Return [X, Y] of the center of cell containing provided text 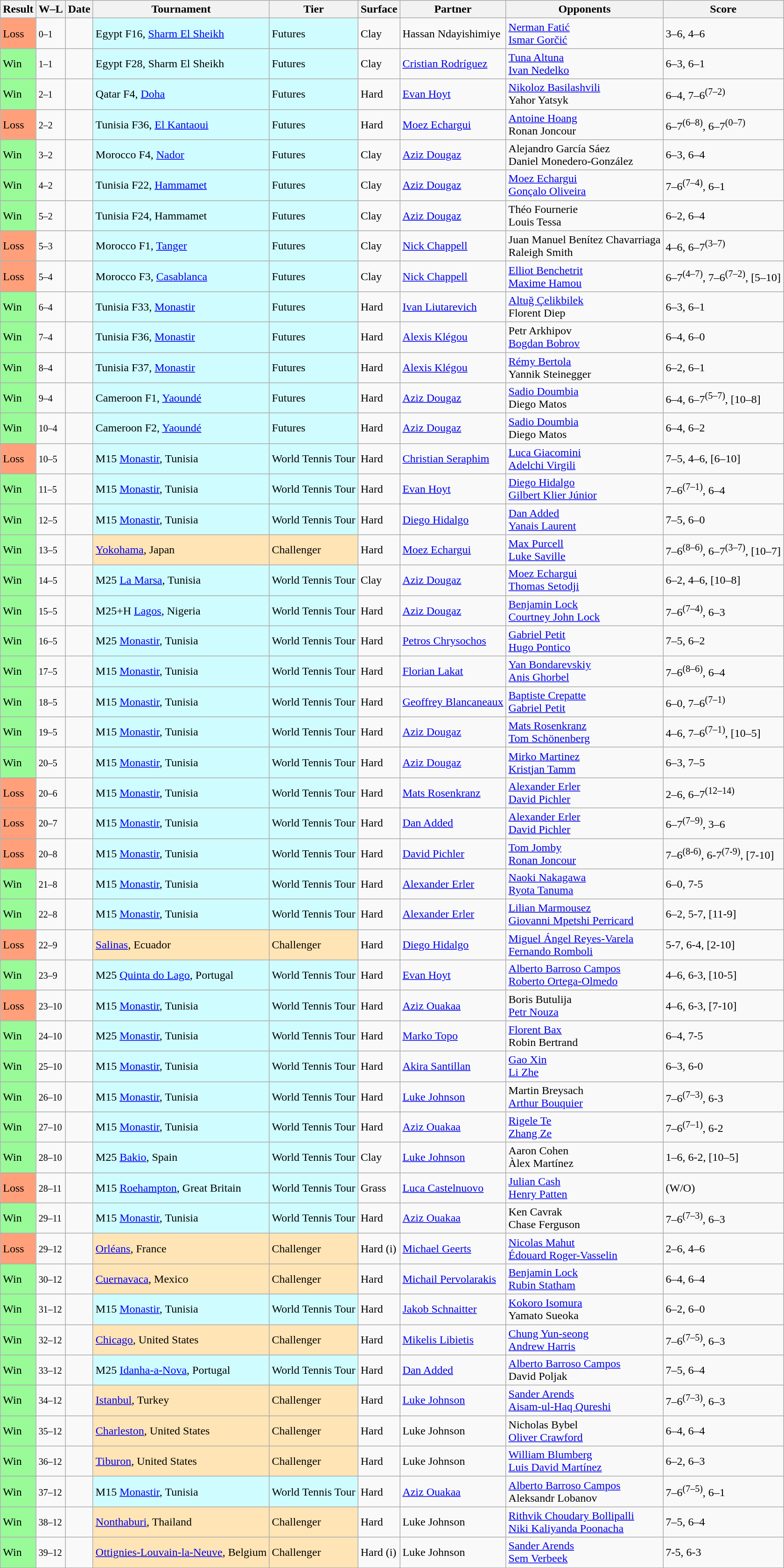
Chicago, United States [181, 1339]
5–4 [50, 276]
Moez Echargui Thomas Setodji [584, 580]
Alberto Barroso Campos Roberto Ortega-Olmedo [584, 975]
Cristian Rodríguez [453, 64]
10–4 [50, 429]
7–6(8-6), 6-7(7-9), [7-10] [723, 854]
Nonthaburi, Thailand [181, 1522]
Tier [314, 9]
17–5 [50, 671]
Jakob Schnaitter [453, 1309]
6–0, 7–6(7–1) [723, 701]
6–3, 6-0 [723, 1067]
Morocco F3, Casablanca [181, 276]
(W/O) [723, 1188]
David Pichler [453, 854]
Florian Lakat [453, 671]
Date [79, 9]
6–2, 6–4 [723, 216]
6–7(4–7), 7–6(7–2), [5–10] [723, 276]
21–8 [50, 884]
Sander Arends Aisam-ul-Haq Qureshi [584, 1401]
39–12 [50, 1552]
Marko Topo [453, 1036]
Mats Rosenkranz Tom Schönenberg [584, 732]
38–12 [50, 1522]
Tuna Altuna Ivan Nedelko [584, 64]
Nicholas Bybel Oliver Crawford [584, 1431]
M25+H Lagos, Nigeria [181, 611]
Christian Seraphim [453, 459]
Partner [453, 9]
Kokoro Isomura Yamato Sueoka [584, 1309]
M25 Idanha-a-Nova, Portugal [181, 1370]
Tunisia F37, Monastir [181, 367]
9–4 [50, 398]
Nerman Fatić Ismar Gorčić [584, 34]
2–2 [50, 124]
8–4 [50, 367]
Morocco F4, Nador [181, 155]
Alberto Barroso Campos David Poljak [584, 1370]
Egypt F28, Sharm El Sheikh [181, 64]
Martin Breysach Arthur Bouquier [584, 1096]
Cameroon F2, Yaoundé [181, 429]
22–8 [50, 914]
23–10 [50, 1006]
Salinas, Ecuador [181, 945]
Diego Hidalgo Gilbert Klier Júnior [584, 489]
6–4, 6–2 [723, 429]
Alberto Barroso Campos Aleksandr Lobanov [584, 1491]
27–10 [50, 1127]
7–5, 6–2 [723, 641]
2–6, 6–7(12–14) [723, 793]
Max Purcell Luke Saville [584, 550]
Rémy Bertola Yannik Steinegger [584, 367]
6–3, 7–5 [723, 762]
7–6(7–4), 6–1 [723, 185]
Sander Arends Sem Verbeek [584, 1552]
Rithvik Choudary Bollipalli Niki Kaliyanda Poonacha [584, 1522]
10–5 [50, 459]
1–6, 6-2, [10–5] [723, 1157]
Aaron Cohen Àlex Martínez [584, 1157]
4–6, 6–7(3–7) [723, 246]
Nikoloz Basilashvili Yahor Yatsyk [584, 94]
Charleston, United States [181, 1431]
Nicolas Mahut Édouard Roger-Vasselin [584, 1249]
6–4, 7–6(7–2) [723, 94]
Naoki Nakagawa Ryota Tanuma [584, 884]
24–10 [50, 1036]
20–5 [50, 762]
Akira Santillan [453, 1067]
Surface [379, 9]
25–10 [50, 1067]
6–7(6–8), 6–7(0–7) [723, 124]
Qatar F4, Doha [181, 94]
Boris Butulija Petr Nouza [584, 1006]
Julian Cash Henry Patten [584, 1188]
Benjamin Lock Courtney John Lock [584, 611]
32–12 [50, 1339]
Morocco F1, Tanger [181, 246]
Alejandro García Sáez Daniel Monedero-González [584, 155]
6–4, 6–0 [723, 337]
11–5 [50, 489]
Michael Geerts [453, 1249]
6–4 [50, 306]
5–3 [50, 246]
Lilian Marmousez Giovanni Mpetshi Perricard [584, 914]
Antoine Hoang Ronan Joncour [584, 124]
Dan Added Yanais Laurent [584, 519]
20–6 [50, 793]
6–3, 6–4 [723, 155]
Benjamin Lock Rubin Statham [584, 1278]
Opponents [584, 9]
7-5, 6-3 [723, 1552]
M25 Bakio, Spain [181, 1157]
7–6(7–5), 6–3 [723, 1339]
22–9 [50, 945]
Result [18, 9]
Tunisia F22, Hammamet [181, 185]
6–2, 6–3 [723, 1462]
Hassan Ndayishimiye [453, 34]
Ivan Liutarevich [453, 306]
M25 La Marsa, Tunisia [181, 580]
Miguel Ángel Reyes-Varela Fernando Romboli [584, 945]
Istanbul, Turkey [181, 1401]
33–12 [50, 1370]
7–6(7–1), 6–4 [723, 489]
14–5 [50, 580]
Cameroon F1, Yaoundé [181, 398]
7–6(8–6), 6–4 [723, 671]
4–6, 7–6(7–1), [10–5] [723, 732]
3–2 [50, 155]
3–6, 4–6 [723, 34]
15–5 [50, 611]
16–5 [50, 641]
W–L [50, 9]
6–4, 7-5 [723, 1036]
Tunisia F33, Monastir [181, 306]
Score [723, 9]
Tiburon, United States [181, 1462]
Egypt F16, Sharm El Sheikh [181, 34]
23–9 [50, 975]
29–12 [50, 1249]
Luca Castelnuovo [453, 1188]
Petr Arkhipov Bogdan Bobrov [584, 337]
Altuğ Çelikbilek Florent Diep [584, 306]
7–6(7–5), 6–1 [723, 1491]
13–5 [50, 550]
M15 Roehampton, Great Britain [181, 1188]
6–4, 6–7(5–7), [10–8] [723, 398]
Gabriel Petit Hugo Pontico [584, 641]
6–2, 5-7, [11-9] [723, 914]
Gao Xin Li Zhe [584, 1067]
1–1 [50, 64]
Chung Yun-seong Andrew Harris [584, 1339]
Rigele Te Zhang Ze [584, 1127]
30–12 [50, 1278]
Mikelis Libietis [453, 1339]
4–2 [50, 185]
36–12 [50, 1462]
6–2, 6–1 [723, 367]
Baptiste Crepatte Gabriel Petit [584, 701]
6–0, 7-5 [723, 884]
28–10 [50, 1157]
26–10 [50, 1096]
5–2 [50, 216]
Juan Manuel Benítez Chavarriaga Raleigh Smith [584, 246]
7–5, 4–6, [6–10] [723, 459]
Yokohama, Japan [181, 550]
6–7(7–9), 3–6 [723, 823]
31–12 [50, 1309]
Orléans, France [181, 1249]
Cuernavaca, Mexico [181, 1278]
34–12 [50, 1401]
7–6(8–6), 6–7(3–7), [10–7] [723, 550]
7–5, 6–0 [723, 519]
4–6, 6-3, [10-5] [723, 975]
Tunisia F36, Monastir [181, 337]
Yan Bondarevskiy Anis Ghorbel [584, 671]
Moez Echargui Gonçalo Oliveira [584, 185]
7–6(7–3), 6-3 [723, 1096]
Ken Cavrak Chase Ferguson [584, 1218]
William Blumberg Luis David Martínez [584, 1462]
Tom Jomby Ronan Joncour [584, 854]
Petros Chrysochos [453, 641]
0–1 [50, 34]
12–5 [50, 519]
20–8 [50, 854]
5-7, 6-4, [2-10] [723, 945]
Théo Fournerie Louis Tessa [584, 216]
Mats Rosenkranz [453, 793]
29–11 [50, 1218]
Florent Bax Robin Bertrand [584, 1036]
2–6, 4–6 [723, 1249]
37–12 [50, 1491]
7–6(7–4), 6–3 [723, 611]
4–6, 6-3, [7-10] [723, 1006]
Tunisia F24, Hammamet [181, 216]
Geoffrey Blancaneaux [453, 701]
19–5 [50, 732]
Tunisia F36, El Kantaoui [181, 124]
35–12 [50, 1431]
7–4 [50, 337]
7–6(7–1), 6-2 [723, 1127]
Elliot Benchetrit Maxime Hamou [584, 276]
Michail Pervolarakis [453, 1278]
2–1 [50, 94]
6–2, 6–0 [723, 1309]
Luca Giacomini Adelchi Virgili [584, 459]
Grass [379, 1188]
20–7 [50, 823]
M25 Quinta do Lago, Portugal [181, 975]
Ottignies-Louvain-la-Neuve, Belgium [181, 1552]
Mirko Martinez Kristjan Tamm [584, 762]
Tournament [181, 9]
28–11 [50, 1188]
6–2, 4–6, [10–8] [723, 580]
18–5 [50, 701]
